Scan for the cell matching the given text and deliver its [x, y] coordinate at center. 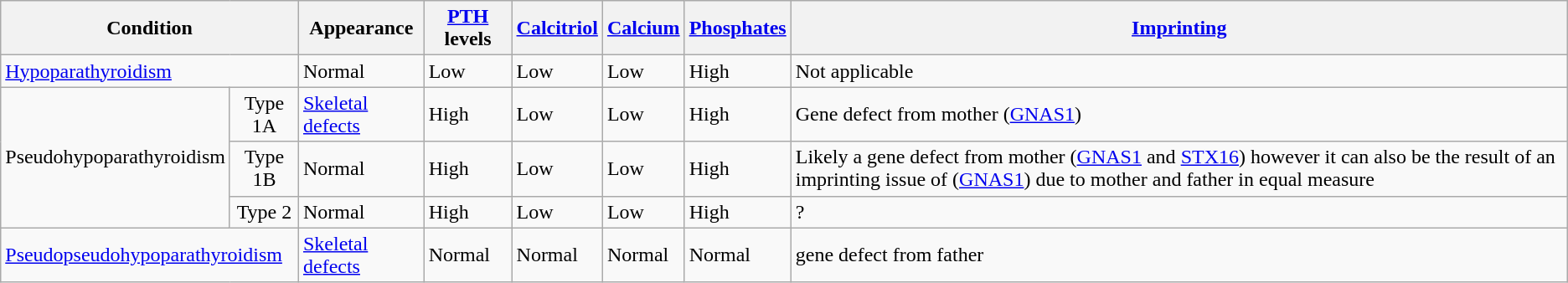
? [1179, 212]
Calcitriol [557, 28]
Gene defect from mother (GNAS1) [1179, 114]
Phosphates [737, 28]
PTH levels [467, 28]
Condition [150, 28]
Pseudohypoparathyroidism [116, 157]
Appearance [361, 28]
Not applicable [1179, 71]
Calcium [643, 28]
Imprinting [1179, 28]
Type 2 [264, 212]
Hypoparathyroidism [150, 71]
Pseudopseudohypoparathyroidism [150, 255]
Type 1B [264, 169]
gene defect from father [1179, 255]
Type 1A [264, 114]
